Locate the cell with the specified text and output its [x, y] center coordinate. 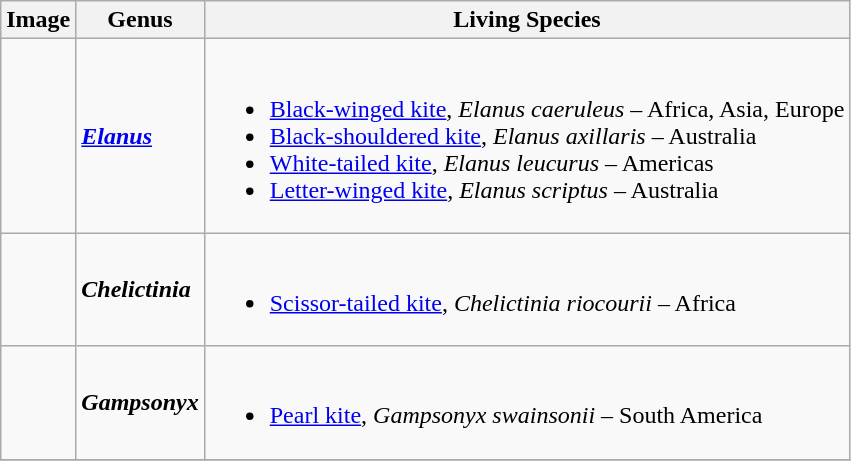
Image [38, 20]
Living Species [527, 20]
Pearl kite, Gampsonyx swainsonii – South America [527, 402]
Scissor-tailed kite, Chelictinia riocourii – Africa [527, 290]
Genus [140, 20]
Chelictinia [140, 290]
Elanus [140, 136]
Gampsonyx [140, 402]
